Scan for the cell matching the given text and deliver its (X, Y) coordinate at center. 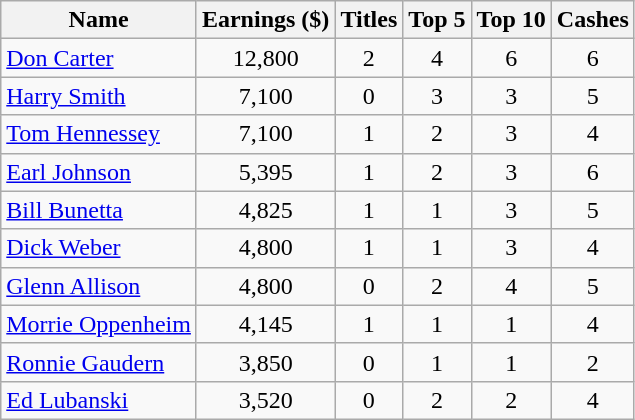
Ed Lubanski (99, 400)
3,850 (265, 362)
Glenn Allison (99, 286)
Morrie Oppenheim (99, 324)
Titles (369, 20)
Earl Johnson (99, 172)
Earnings ($) (265, 20)
Name (99, 20)
4,145 (265, 324)
Dick Weber (99, 248)
Top 5 (437, 20)
12,800 (265, 58)
5,395 (265, 172)
4,825 (265, 210)
Don Carter (99, 58)
Harry Smith (99, 96)
Cashes (592, 20)
Ronnie Gaudern (99, 362)
Tom Hennessey (99, 134)
Top 10 (511, 20)
3,520 (265, 400)
Bill Bunetta (99, 210)
